Identify which cell holds the provided text, then report its [X, Y] central coordinate. 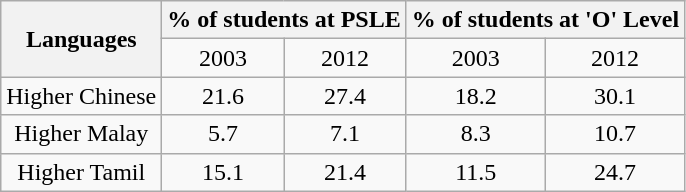
18.2 [476, 96]
11.5 [476, 172]
Higher Tamil [82, 172]
21.4 [345, 172]
30.1 [614, 96]
24.7 [614, 172]
Higher Malay [82, 134]
15.1 [223, 172]
27.4 [345, 96]
21.6 [223, 96]
Higher Chinese [82, 96]
7.1 [345, 134]
10.7 [614, 134]
% of students at PSLE [284, 20]
% of students at 'O' Level [545, 20]
Languages [82, 39]
8.3 [476, 134]
5.7 [223, 134]
